Return (X, Y) of the center of cell containing provided text 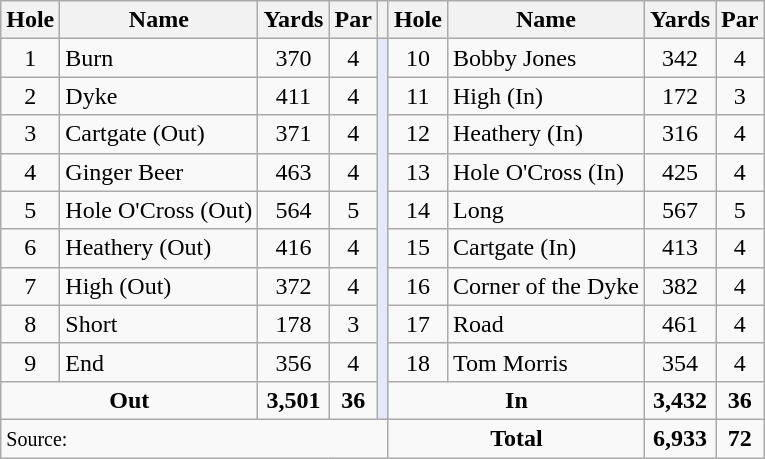
178 (294, 324)
567 (680, 210)
Hole O'Cross (Out) (159, 210)
461 (680, 324)
Source: (195, 438)
Total (516, 438)
14 (418, 210)
Tom Morris (546, 362)
15 (418, 248)
7 (30, 286)
9 (30, 362)
12 (418, 134)
354 (680, 362)
2 (30, 96)
13 (418, 172)
413 (680, 248)
Bobby Jones (546, 58)
16 (418, 286)
End (159, 362)
Short (159, 324)
316 (680, 134)
Burn (159, 58)
3,432 (680, 400)
6,933 (680, 438)
3,501 (294, 400)
8 (30, 324)
564 (294, 210)
425 (680, 172)
172 (680, 96)
High (In) (546, 96)
Corner of the Dyke (546, 286)
416 (294, 248)
Long (546, 210)
411 (294, 96)
342 (680, 58)
Ginger Beer (159, 172)
Cartgate (Out) (159, 134)
463 (294, 172)
18 (418, 362)
Dyke (159, 96)
1 (30, 58)
High (Out) (159, 286)
356 (294, 362)
Heathery (In) (546, 134)
Hole O'Cross (In) (546, 172)
Cartgate (In) (546, 248)
371 (294, 134)
72 (740, 438)
370 (294, 58)
382 (680, 286)
372 (294, 286)
Out (130, 400)
11 (418, 96)
17 (418, 324)
In (516, 400)
6 (30, 248)
Road (546, 324)
Heathery (Out) (159, 248)
10 (418, 58)
